Scan for the cell matching the given text and deliver its [X, Y] coordinate at center. 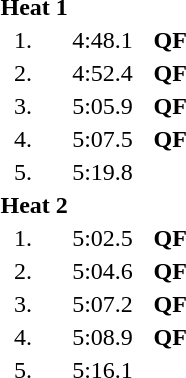
4:48.1 [102, 40]
5:07.2 [102, 304]
5:04.6 [102, 271]
5:19.8 [102, 172]
4:52.4 [102, 73]
5:08.9 [102, 337]
5:02.5 [102, 238]
5:05.9 [102, 106]
5:07.5 [102, 139]
